Output the [x, y] coordinate of the center of the cell containing the given text.  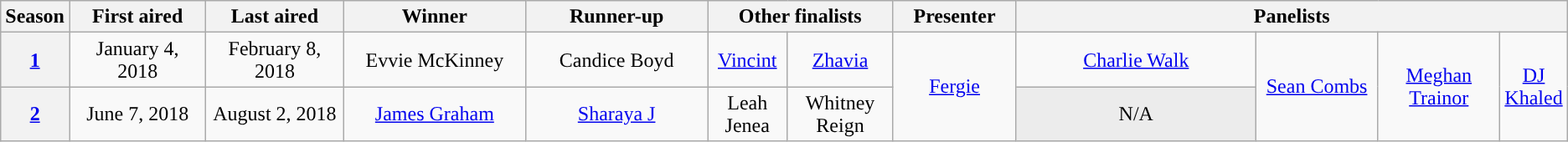
Panelists [1292, 17]
Zhavia [840, 60]
James Graham [435, 114]
Evvie McKinney [435, 60]
January 4, 2018 [137, 60]
Last aired [275, 17]
Sharaya J [616, 114]
Charlie Walk [1136, 60]
Vincint [747, 60]
August 2, 2018 [275, 114]
Winner [435, 17]
Other finalists [799, 17]
Fergie [955, 87]
June 7, 2018 [137, 114]
N/A [1136, 114]
Runner-up [616, 17]
February 8, 2018 [275, 60]
Sean Combs [1317, 87]
DJ Khaled [1534, 87]
Season [35, 17]
1 [35, 60]
Leah Jenea [747, 114]
Presenter [955, 17]
2 [35, 114]
Candice Boyd [616, 60]
Meghan Trainor [1439, 87]
Whitney Reign [840, 114]
First aired [137, 17]
